Identify which cell holds the provided text, then report its (x, y) central coordinate. 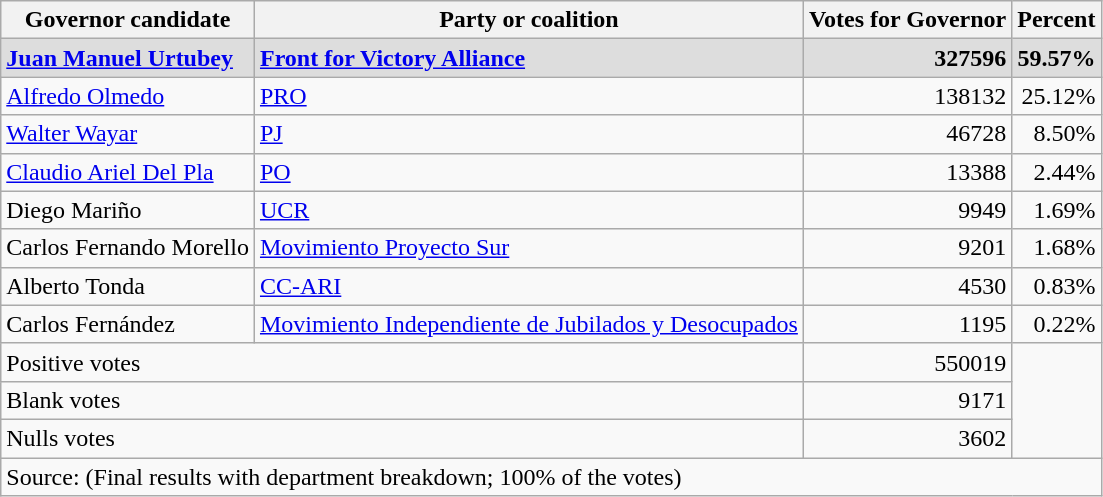
Carlos Fernando Morello (128, 248)
2.44% (1056, 172)
Movimiento Independiente de Jubilados y Desocupados (528, 324)
Governor candidate (128, 20)
Movimiento Proyecto Sur (528, 248)
1195 (907, 324)
Party or coalition (528, 20)
138132 (907, 96)
Votes for Governor (907, 20)
8.50% (1056, 134)
1.69% (1056, 210)
550019 (907, 362)
PJ (528, 134)
0.83% (1056, 286)
Percent (1056, 20)
9201 (907, 248)
Positive votes (402, 362)
9949 (907, 210)
Juan Manuel Urtubey (128, 58)
Blank votes (402, 400)
25.12% (1056, 96)
Walter Wayar (128, 134)
Front for Victory Alliance (528, 58)
Carlos Fernández (128, 324)
Source: (Final results with department breakdown; 100% of the votes) (551, 477)
327596 (907, 58)
PRO (528, 96)
46728 (907, 134)
1.68% (1056, 248)
59.57% (1056, 58)
3602 (907, 438)
9171 (907, 400)
PO (528, 172)
CC-ARI (528, 286)
Alfredo Olmedo (128, 96)
Nulls votes (402, 438)
4530 (907, 286)
Alberto Tonda (128, 286)
Claudio Ariel Del Pla (128, 172)
Diego Mariño (128, 210)
13388 (907, 172)
UCR (528, 210)
0.22% (1056, 324)
